Return [X, Y] of the center of cell containing provided text 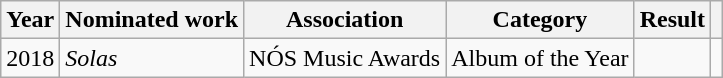
Result [672, 20]
Category [540, 20]
Solas [152, 58]
Year [30, 20]
Nominated work [152, 20]
2018 [30, 58]
Association [345, 20]
NÓS Music Awards [345, 58]
Album of the Year [540, 58]
